For the text-containing cell, return its midpoint in (X, Y) coordinate format. 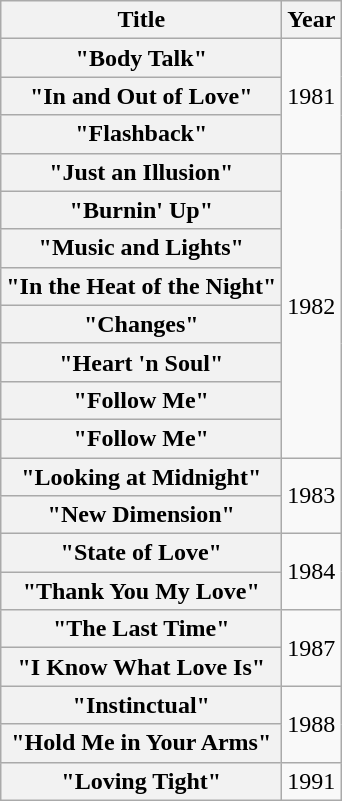
"Changes" (142, 324)
"Burnin' Up" (142, 210)
1983 (312, 496)
1984 (312, 572)
"Looking at Midnight" (142, 477)
1982 (312, 305)
Title (142, 20)
"I Know What Love Is" (142, 667)
"Flashback" (142, 134)
"Loving Tight" (142, 781)
1987 (312, 648)
"State of Love" (142, 553)
"In and Out of Love" (142, 96)
"Instinctual" (142, 705)
Year (312, 20)
1991 (312, 781)
"The Last Time" (142, 629)
"Thank You My Love" (142, 591)
1988 (312, 724)
"Music and Lights" (142, 248)
1981 (312, 96)
"New Dimension" (142, 515)
"In the Heat of the Night" (142, 286)
"Heart 'n Soul" (142, 362)
"Body Talk" (142, 58)
"Hold Me in Your Arms" (142, 743)
"Just an Illusion" (142, 172)
